Capture the cell that displays the provided text and extract its (x, y) central coordinate. 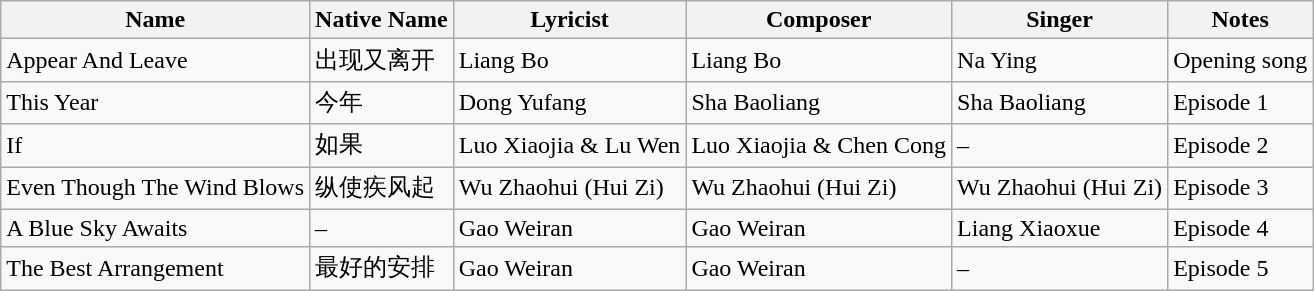
A Blue Sky Awaits (156, 228)
Singer (1060, 20)
Lyricist (570, 20)
Even Though The Wind Blows (156, 188)
Episode 1 (1240, 102)
纵使疾风起 (382, 188)
Episode 2 (1240, 146)
This Year (156, 102)
Composer (819, 20)
If (156, 146)
Luo Xiaojia & Chen Cong (819, 146)
Luo Xiaojia & Lu Wen (570, 146)
Appear And Leave (156, 60)
The Best Arrangement (156, 268)
今年 (382, 102)
Notes (1240, 20)
Opening song (1240, 60)
Episode 4 (1240, 228)
如果 (382, 146)
出现又离开 (382, 60)
Dong Yufang (570, 102)
Name (156, 20)
Native Name (382, 20)
Liang Xiaoxue (1060, 228)
Episode 3 (1240, 188)
Episode 5 (1240, 268)
最好的安排 (382, 268)
Na Ying (1060, 60)
